Extract the [X, Y] coordinate from the center of the cell holding the provided text.  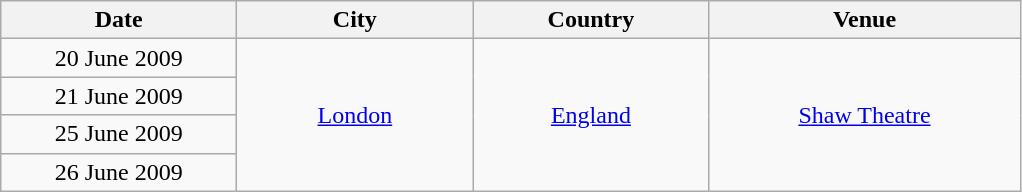
25 June 2009 [119, 134]
Venue [864, 20]
20 June 2009 [119, 58]
Country [591, 20]
City [355, 20]
26 June 2009 [119, 172]
London [355, 115]
Shaw Theatre [864, 115]
Date [119, 20]
21 June 2009 [119, 96]
England [591, 115]
